Search for the cell housing the specified text and yield its [x, y] center coordinate. 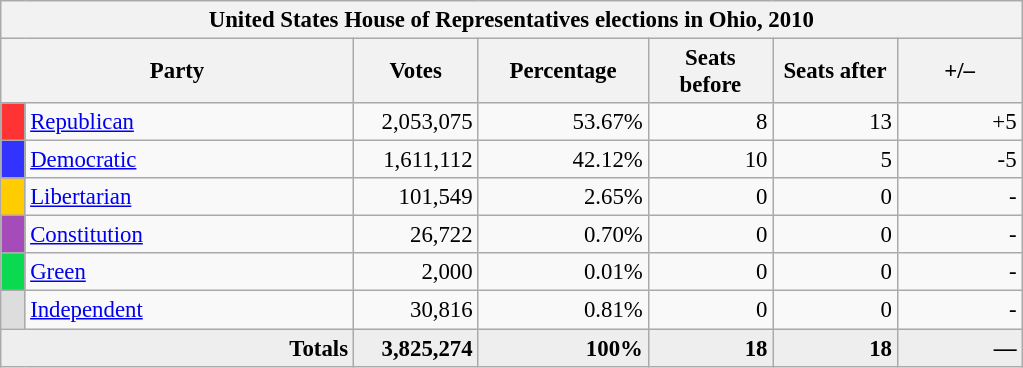
5 [836, 160]
0.81% [563, 310]
0.70% [563, 235]
Seats before [710, 72]
101,549 [416, 197]
2,053,075 [416, 122]
Libertarian [189, 197]
2,000 [416, 273]
Percentage [563, 72]
8 [710, 122]
13 [836, 122]
Seats after [836, 72]
Party [178, 72]
+/– [960, 72]
— [960, 348]
1,611,112 [416, 160]
Green [189, 273]
Votes [416, 72]
Constitution [189, 235]
Republican [189, 122]
United States House of Representatives elections in Ohio, 2010 [512, 20]
53.67% [563, 122]
+5 [960, 122]
10 [710, 160]
30,816 [416, 310]
42.12% [563, 160]
3,825,274 [416, 348]
0.01% [563, 273]
100% [563, 348]
Independent [189, 310]
2.65% [563, 197]
Totals [178, 348]
26,722 [416, 235]
Democratic [189, 160]
-5 [960, 160]
